Pinpoint the cell where the given text exists, returning its [x, y] midpoint coordinate. 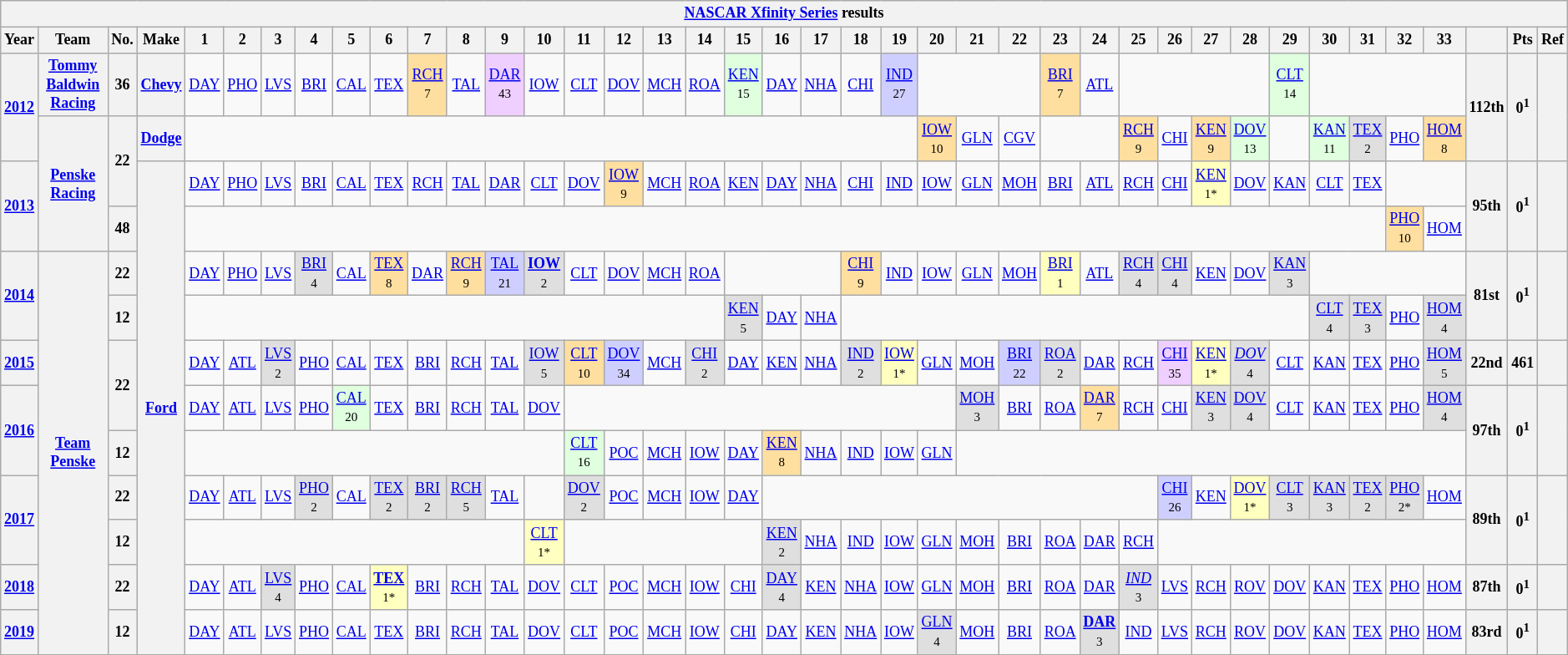
CHI35 [1174, 363]
DOV34 [624, 363]
IOW5 [544, 363]
5 [351, 40]
KEN9 [1211, 139]
2013 [20, 206]
KEN15 [743, 84]
IND2 [861, 363]
PHO10 [1404, 229]
CHI26 [1174, 498]
Ford [161, 408]
CLT16 [584, 453]
Chevy [161, 84]
DAY4 [781, 587]
89th [1486, 520]
BRI4 [314, 273]
BRI2 [427, 498]
CHI9 [861, 273]
BRI22 [1020, 363]
16 [781, 40]
6 [389, 40]
31 [1368, 40]
26 [1174, 40]
10 [544, 40]
112th [1486, 107]
CGV [1020, 139]
11 [584, 40]
25 [1139, 40]
13 [665, 40]
LVS4 [279, 587]
CLT10 [584, 363]
BRI1 [1060, 273]
2017 [20, 520]
CAL20 [351, 408]
29 [1290, 40]
1 [205, 40]
RCH4 [1139, 273]
KEN3 [1211, 408]
LVS2 [279, 363]
15 [743, 40]
2016 [20, 429]
MOH3 [977, 408]
461 [1523, 363]
87th [1486, 587]
24 [1100, 40]
CLT3 [1290, 498]
8 [466, 40]
Team [73, 40]
Pts [1523, 40]
30 [1329, 40]
HOM8 [1444, 139]
KAN11 [1329, 139]
32 [1404, 40]
CHI2 [705, 363]
2015 [20, 363]
23 [1060, 40]
97th [1486, 429]
HOM5 [1444, 363]
PHO2* [1404, 498]
22nd [1486, 363]
IND3 [1139, 587]
DOV1* [1250, 498]
7 [427, 40]
33 [1444, 40]
ROA2 [1060, 363]
PHO2 [314, 498]
TEX3 [1368, 318]
19 [900, 40]
RCH7 [427, 84]
83rd [1486, 632]
Ref [1553, 40]
KEN5 [743, 318]
CLT1* [544, 542]
48 [122, 229]
21 [977, 40]
2012 [20, 107]
IOW1* [900, 363]
36 [122, 84]
Dodge [161, 139]
CLT14 [1290, 84]
DAR43 [504, 84]
Make [161, 40]
GLN4 [937, 632]
2 [242, 40]
TAL21 [504, 273]
20 [937, 40]
2019 [20, 632]
95th [1486, 206]
Team Penske [73, 453]
Tommy Baldwin Racing [73, 84]
CLT4 [1329, 318]
NASCAR Xfinity Series results [784, 13]
IOW10 [937, 139]
Penske Racing [73, 184]
KEN2 [781, 542]
DAR7 [1100, 408]
2014 [20, 296]
No. [122, 40]
9 [504, 40]
RCH5 [466, 498]
18 [861, 40]
4 [314, 40]
BRI7 [1060, 84]
TEX8 [389, 273]
27 [1211, 40]
17 [821, 40]
IND27 [900, 84]
3 [279, 40]
CHI4 [1174, 273]
2018 [20, 587]
TEX1* [389, 587]
IOW9 [624, 184]
Year [20, 40]
IOW2 [544, 273]
DAR3 [1100, 632]
DOV13 [1250, 139]
28 [1250, 40]
DOV2 [584, 498]
14 [705, 40]
KEN8 [781, 453]
81st [1486, 296]
